Extract the (X, Y) coordinate from the center of the cell holding the provided text.  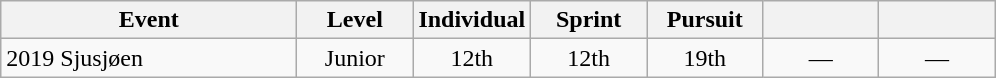
Individual (472, 20)
Level (355, 20)
Sprint (589, 20)
Junior (355, 58)
Pursuit (705, 20)
2019 Sjusjøen (149, 58)
Event (149, 20)
19th (705, 58)
